Provide the (X, Y) coordinate of the cell's center where the given text is located.  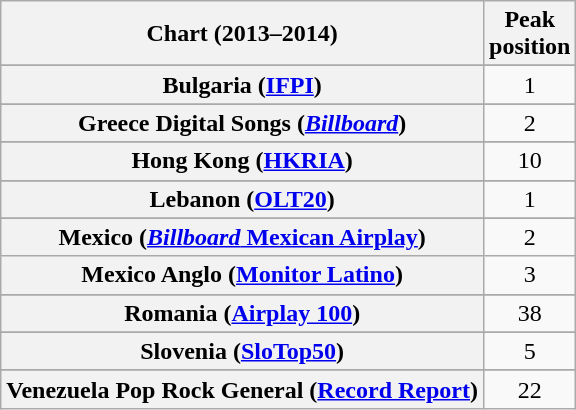
Greece Digital Songs (Billboard) (242, 123)
Peakposition (530, 34)
Lebanon (OLT20) (242, 199)
Slovenia (SloTop50) (242, 351)
Hong Kong (HKRIA) (242, 161)
Bulgaria (IFPI) (242, 85)
Mexico Anglo (Monitor Latino) (242, 275)
10 (530, 161)
Chart (2013–2014) (242, 34)
3 (530, 275)
22 (530, 389)
Venezuela Pop Rock General (Record Report) (242, 389)
38 (530, 313)
5 (530, 351)
Romania (Airplay 100) (242, 313)
Mexico (Billboard Mexican Airplay) (242, 237)
